Locate the cell with the specified text and output its (x, y) center coordinate. 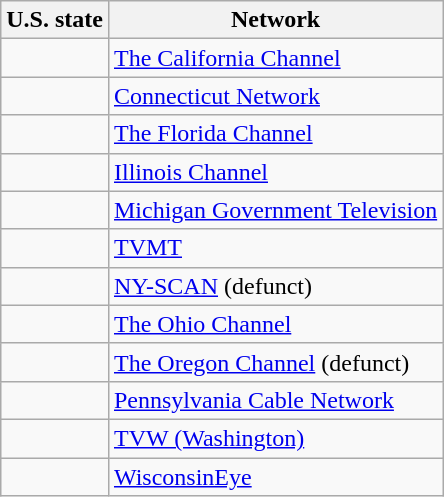
The Ohio Channel (275, 324)
The Florida Channel (275, 134)
U.S. state (55, 20)
Network (275, 20)
The California Channel (275, 58)
WisconsinEye (275, 477)
NY-SCAN (defunct) (275, 286)
TVMT (275, 248)
Pennsylvania Cable Network (275, 400)
Michigan Government Television (275, 210)
The Oregon Channel (defunct) (275, 362)
Illinois Channel (275, 172)
TVW (Washington) (275, 438)
Connecticut Network (275, 96)
